Extract the [x, y] coordinate from the center of the cell holding the provided text.  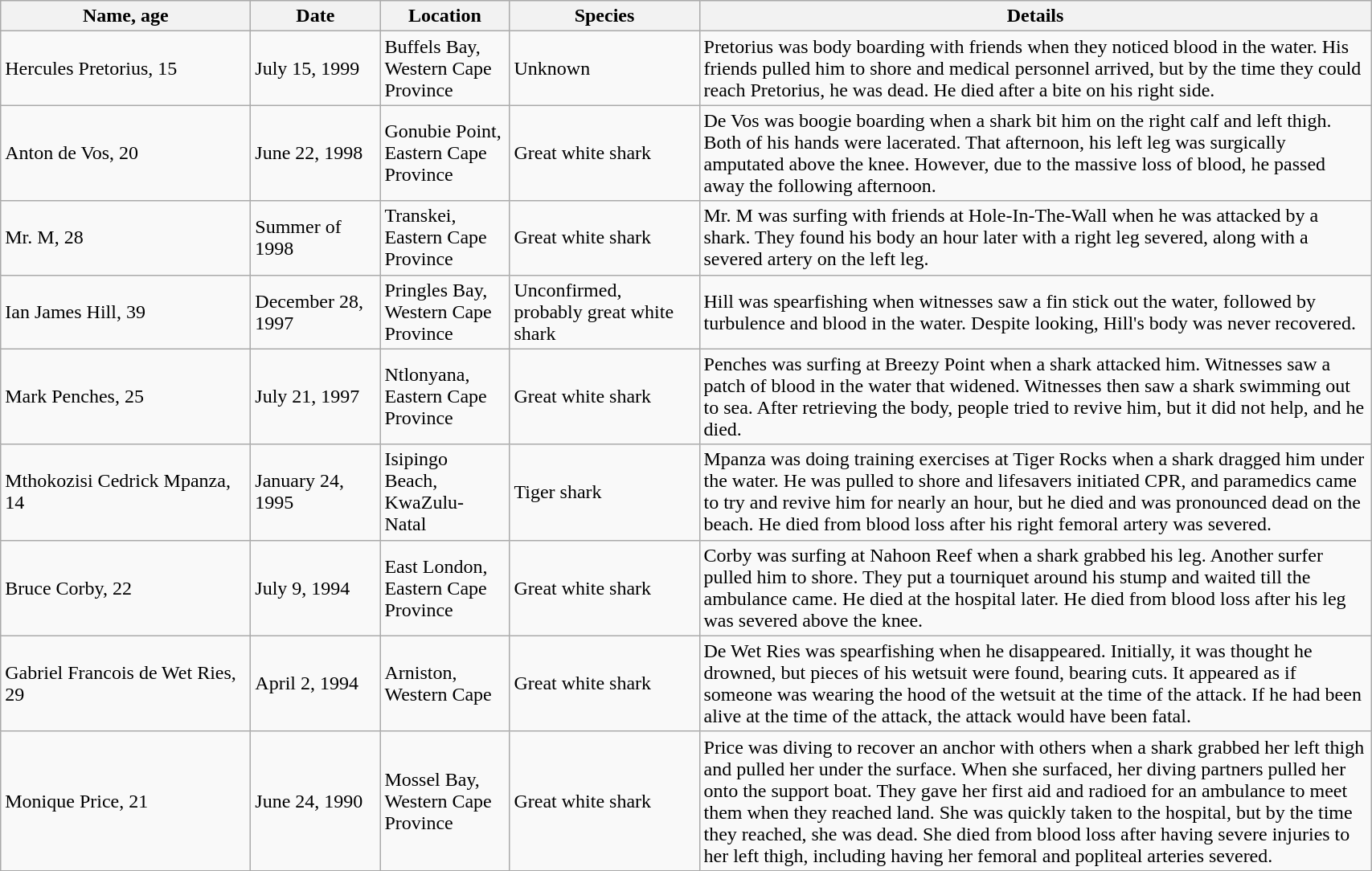
East London, Eastern Cape Province [445, 588]
July 9, 1994 [315, 588]
Mark Penches, 25 [125, 397]
Tiger shark [604, 492]
June 22, 1998 [315, 153]
Gonubie Point, Eastern Cape Province [445, 153]
Buffels Bay, Western Cape Province [445, 68]
Location [445, 16]
July 15, 1999 [315, 68]
July 21, 1997 [315, 397]
Unknown [604, 68]
Bruce Corby, 22 [125, 588]
Anton de Vos, 20 [125, 153]
Name, age [125, 16]
December 28, 1997 [315, 312]
Mr. M, 28 [125, 238]
Pringles Bay, Western Cape Province [445, 312]
Isipingo Beach, KwaZulu-Natal [445, 492]
Details [1035, 16]
Species [604, 16]
Mthokozisi Cedrick Mpanza, 14 [125, 492]
Transkei, Eastern Cape Province [445, 238]
Ntlonyana, Eastern Cape Province [445, 397]
Gabriel Francois de Wet Ries, 29 [125, 683]
Monique Price, 21 [125, 800]
Arniston, Western Cape [445, 683]
Summer of 1998 [315, 238]
Date [315, 16]
Hercules Pretorius, 15 [125, 68]
Mossel Bay, Western Cape Province [445, 800]
June 24, 1990 [315, 800]
April 2, 1994 [315, 683]
January 24, 1995 [315, 492]
Unconfirmed, probably great white shark [604, 312]
Ian James Hill, 39 [125, 312]
